Determine the (X, Y) coordinate at the center of the cell enclosing the given text.  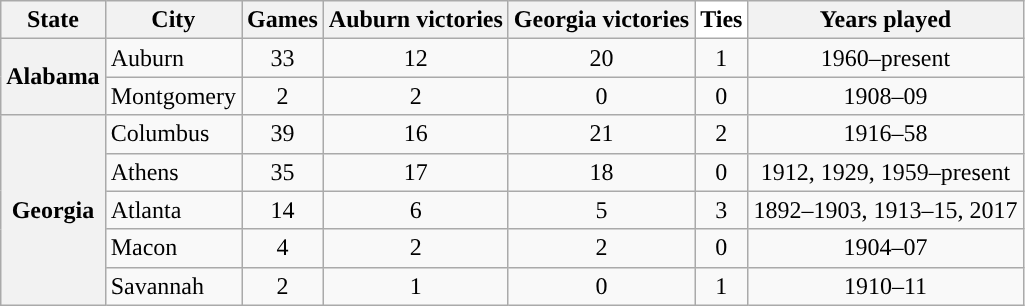
1916–58 (886, 134)
1908–09 (886, 96)
1904–07 (886, 248)
Auburn victories (416, 20)
1912, 1929, 1959–present (886, 172)
16 (416, 134)
5 (601, 210)
Savannah (173, 286)
1910–11 (886, 286)
17 (416, 172)
Games (283, 20)
Georgia victories (601, 20)
3 (722, 210)
6 (416, 210)
21 (601, 134)
State (53, 20)
4 (283, 248)
Years played (886, 20)
Atlanta (173, 210)
Athens (173, 172)
1892–1903, 1913–15, 2017 (886, 210)
Columbus (173, 134)
35 (283, 172)
39 (283, 134)
Auburn (173, 58)
Montgomery (173, 96)
1960–present (886, 58)
14 (283, 210)
12 (416, 58)
33 (283, 58)
City (173, 20)
Georgia (53, 210)
20 (601, 58)
Alabama (53, 77)
18 (601, 172)
Ties (722, 20)
Macon (173, 248)
